Provide the (X, Y) coordinate of the cell's center where the given text is located.  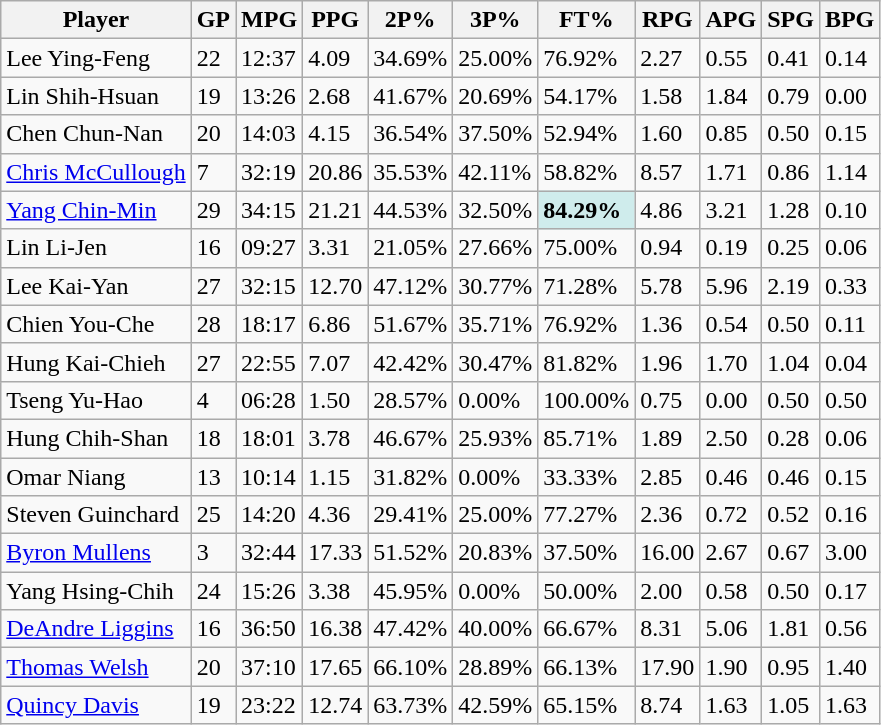
10:14 (270, 477)
47.12% (410, 286)
42.11% (496, 172)
30.47% (496, 362)
14:03 (270, 134)
Chien You-Che (96, 324)
0.67 (791, 553)
0.55 (731, 58)
71.28% (586, 286)
17.33 (336, 553)
0.75 (668, 400)
4.15 (336, 134)
Thomas Welsh (96, 667)
1.89 (668, 438)
50.00% (586, 591)
Hung Chih-Shan (96, 438)
Lee Ying-Feng (96, 58)
7.07 (336, 362)
1.05 (791, 705)
APG (731, 20)
0.17 (849, 591)
66.67% (586, 629)
2.50 (731, 438)
0.19 (731, 248)
Hung Kai-Chieh (96, 362)
28.89% (496, 667)
15:26 (270, 591)
PPG (336, 20)
40.00% (496, 629)
22 (213, 58)
3 (213, 553)
18:17 (270, 324)
06:28 (270, 400)
Byron Mullens (96, 553)
75.00% (586, 248)
35.53% (410, 172)
RPG (668, 20)
1.28 (791, 210)
0.41 (791, 58)
66.13% (586, 667)
0.56 (849, 629)
2.67 (731, 553)
46.67% (410, 438)
5.06 (731, 629)
37:10 (270, 667)
35.71% (496, 324)
12:37 (270, 58)
8.31 (668, 629)
34:15 (270, 210)
18:01 (270, 438)
16.38 (336, 629)
Lin Li-Jen (96, 248)
36:50 (270, 629)
12.70 (336, 286)
1.15 (336, 477)
2P% (410, 20)
34.69% (410, 58)
1.04 (791, 362)
0.54 (731, 324)
65.15% (586, 705)
1.36 (668, 324)
0.28 (791, 438)
32:15 (270, 286)
13 (213, 477)
4.86 (668, 210)
58.82% (586, 172)
32.50% (496, 210)
24 (213, 591)
25 (213, 515)
20.83% (496, 553)
0.86 (791, 172)
29 (213, 210)
2.27 (668, 58)
0.16 (849, 515)
Yang Chin-Min (96, 210)
21.21 (336, 210)
BPG (849, 20)
81.82% (586, 362)
32:19 (270, 172)
25.93% (496, 438)
8.74 (668, 705)
1.70 (731, 362)
28.57% (410, 400)
18 (213, 438)
1.81 (791, 629)
22:55 (270, 362)
42.59% (496, 705)
32:44 (270, 553)
Quincy Davis (96, 705)
3.38 (336, 591)
1.60 (668, 134)
17.65 (336, 667)
2.85 (668, 477)
6.86 (336, 324)
3.00 (849, 553)
36.54% (410, 134)
3P% (496, 20)
0.25 (791, 248)
7 (213, 172)
100.00% (586, 400)
47.42% (410, 629)
3.78 (336, 438)
0.79 (791, 96)
2.68 (336, 96)
SPG (791, 20)
45.95% (410, 591)
0.58 (731, 591)
20.69% (496, 96)
1.96 (668, 362)
42.42% (410, 362)
17.90 (668, 667)
Tseng Yu-Hao (96, 400)
8.57 (668, 172)
63.73% (410, 705)
4.36 (336, 515)
4.09 (336, 58)
52.94% (586, 134)
0.33 (849, 286)
Lin Shih-Hsuan (96, 96)
5.78 (668, 286)
0.52 (791, 515)
1.40 (849, 667)
66.10% (410, 667)
1.84 (731, 96)
1.14 (849, 172)
23:22 (270, 705)
1.71 (731, 172)
0.04 (849, 362)
4 (213, 400)
5.96 (731, 286)
41.67% (410, 96)
Steven Guinchard (96, 515)
0.14 (849, 58)
27.66% (496, 248)
13:26 (270, 96)
0.11 (849, 324)
2.00 (668, 591)
2.36 (668, 515)
51.67% (410, 324)
Player (96, 20)
77.27% (586, 515)
0.10 (849, 210)
30.77% (496, 286)
09:27 (270, 248)
0.85 (731, 134)
29.41% (410, 515)
51.52% (410, 553)
MPG (270, 20)
1.58 (668, 96)
2.19 (791, 286)
21.05% (410, 248)
Omar Niang (96, 477)
31.82% (410, 477)
0.95 (791, 667)
3.31 (336, 248)
Lee Kai-Yan (96, 286)
54.17% (586, 96)
Chen Chun-Nan (96, 134)
16.00 (668, 553)
Chris McCullough (96, 172)
DeAndre Liggins (96, 629)
GP (213, 20)
28 (213, 324)
1.90 (731, 667)
Yang Hsing-Chih (96, 591)
3.21 (731, 210)
14:20 (270, 515)
12.74 (336, 705)
FT% (586, 20)
85.71% (586, 438)
0.94 (668, 248)
84.29% (586, 210)
1.50 (336, 400)
20.86 (336, 172)
44.53% (410, 210)
0.72 (731, 515)
33.33% (586, 477)
